Output the [X, Y] coordinate of the center of the cell containing the given text.  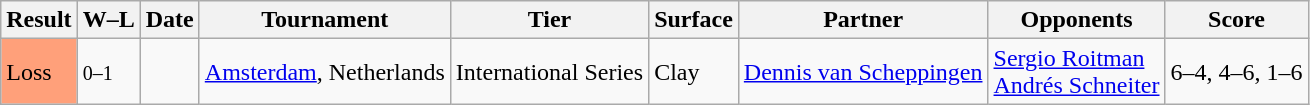
Result [39, 20]
Clay [694, 72]
Loss [39, 72]
W–L [108, 20]
Sergio Roitman Andrés Schneiter [1076, 72]
0–1 [108, 72]
Tier [549, 20]
Dennis van Scheppingen [863, 72]
International Series [549, 72]
Partner [863, 20]
Surface [694, 20]
Opponents [1076, 20]
Tournament [324, 20]
Date [170, 20]
6–4, 4–6, 1–6 [1236, 72]
Amsterdam, Netherlands [324, 72]
Score [1236, 20]
